Output the (X, Y) coordinate of the center of the cell containing the given text.  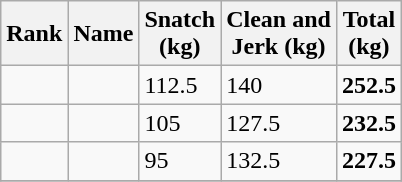
140 (279, 85)
95 (180, 161)
Rank (34, 34)
Snatch (kg) (180, 34)
227.5 (368, 161)
252.5 (368, 85)
Name (104, 34)
105 (180, 123)
Total (kg) (368, 34)
132.5 (279, 161)
232.5 (368, 123)
Clean and Jerk (kg) (279, 34)
112.5 (180, 85)
127.5 (279, 123)
